For the text-containing cell, return its midpoint in [x, y] coordinate format. 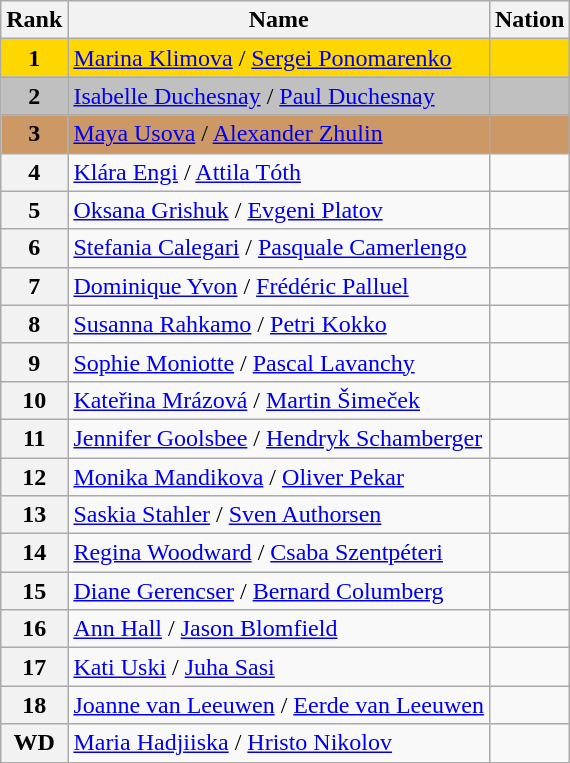
Diane Gerencser / Bernard Columberg [279, 591]
3 [34, 134]
Nation [529, 20]
10 [34, 400]
Sophie Moniotte / Pascal Lavanchy [279, 362]
Isabelle Duchesnay / Paul Duchesnay [279, 96]
15 [34, 591]
17 [34, 667]
Susanna Rahkamo / Petri Kokko [279, 324]
Stefania Calegari / Pasquale Camerlengo [279, 248]
Dominique Yvon / Frédéric Palluel [279, 286]
6 [34, 248]
Klára Engi / Attila Tóth [279, 172]
11 [34, 438]
Oksana Grishuk / Evgeni Platov [279, 210]
Maria Hadjiiska / Hristo Nikolov [279, 743]
Regina Woodward / Csaba Szentpéteri [279, 553]
Joanne van Leeuwen / Eerde van Leeuwen [279, 705]
Kateřina Mrázová / Martin Šimeček [279, 400]
Kati Uski / Juha Sasi [279, 667]
Marina Klimova / Sergei Ponomarenko [279, 58]
4 [34, 172]
Saskia Stahler / Sven Authorsen [279, 515]
9 [34, 362]
Ann Hall / Jason Blomfield [279, 629]
2 [34, 96]
Name [279, 20]
13 [34, 515]
WD [34, 743]
16 [34, 629]
Rank [34, 20]
5 [34, 210]
14 [34, 553]
Jennifer Goolsbee / Hendryk Schamberger [279, 438]
7 [34, 286]
1 [34, 58]
Monika Mandikova / Oliver Pekar [279, 477]
18 [34, 705]
8 [34, 324]
Maya Usova / Alexander Zhulin [279, 134]
12 [34, 477]
